Detect which cell encompasses the target text, then output its [X, Y] center coordinate. 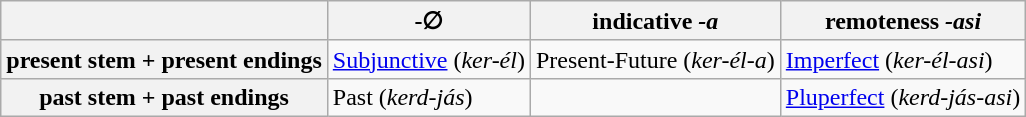
Imperfect (ker-él-asi) [902, 59]
Present-Future (ker-él-a) [655, 59]
Pluperfect (kerd-jás-asi) [902, 97]
Past (kerd-jás) [428, 97]
past stem + past endings [164, 97]
indicative -a [655, 21]
-∅ [428, 21]
Subjunctive (ker-él) [428, 59]
present stem + present endings [164, 59]
remoteness -asi [902, 21]
